Find where the given text appears and provide that cell's center as [X, Y] coordinate. 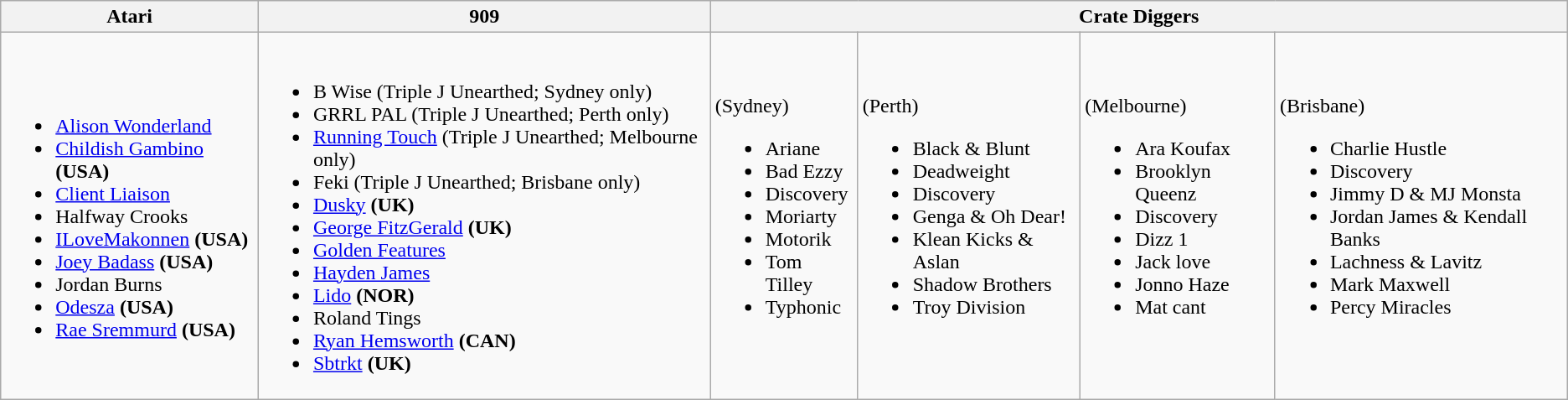
(Melbourne)Ara KoufaxBrooklyn QueenzDiscoveryDizz 1Jack loveJonno HazeMat cant [1178, 216]
(Sydney)ArianeBad EzzyDiscoveryMoriartyMotorikTom TilleyTyphonic [784, 216]
909 [484, 17]
Atari [130, 17]
(Perth)Black & BluntDeadweightDiscoveryGenga & Oh Dear!Klean Kicks & AslanShadow BrothersTroy Division [968, 216]
Alison WonderlandChildish Gambino (USA)Client LiaisonHalfway CrooksILoveMakonnen (USA)Joey Badass (USA)Jordan BurnsOdesza (USA)Rae Sremmurd (USA) [130, 216]
Crate Diggers [1139, 17]
(Brisbane)Charlie HustleDiscoveryJimmy D & MJ MonstaJordan James & Kendall BanksLachness & LavitzMark MaxwellPercy Miracles [1421, 216]
